Identify which cell holds the provided text, then report its (x, y) central coordinate. 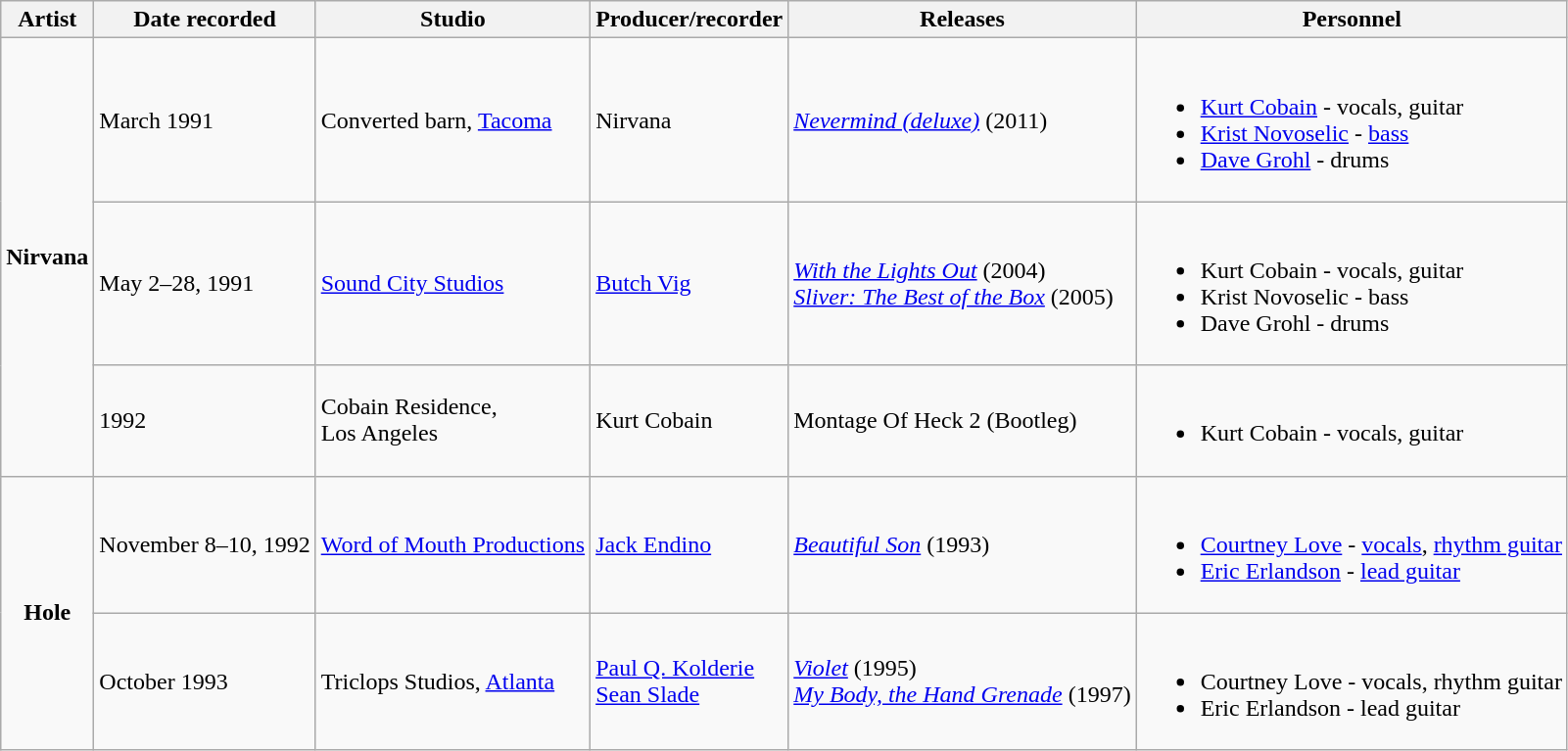
May 2–28, 1991 (205, 284)
Jack Endino (689, 544)
Releases (962, 20)
Triclops Studios, Atlanta (452, 681)
Violet (1995)My Body, the Hand Grenade (1997) (962, 681)
1992 (205, 421)
Beautiful Son (1993) (962, 544)
Date recorded (205, 20)
March 1991 (205, 119)
November 8–10, 1992 (205, 544)
Butch Vig (689, 284)
Cobain Residence,Los Angeles (452, 421)
Converted barn, Tacoma (452, 119)
Paul Q. KolderieSean Slade (689, 681)
Word of Mouth Productions (452, 544)
Kurt Cobain (689, 421)
Producer/recorder (689, 20)
Montage Of Heck 2 (Bootleg) (962, 421)
Studio (452, 20)
Kurt Cobain - vocals, guitar (1352, 421)
Hole (47, 613)
Nevermind (deluxe) (2011) (962, 119)
October 1993 (205, 681)
Artist (47, 20)
With the Lights Out (2004)Sliver: The Best of the Box (2005) (962, 284)
Sound City Studios (452, 284)
Personnel (1352, 20)
